Detect which cell encompasses the target text, then output its (x, y) center coordinate. 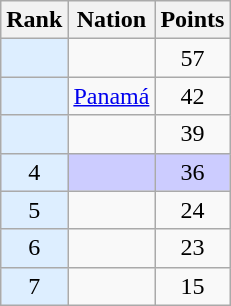
Rank (34, 20)
6 (34, 248)
24 (192, 210)
36 (192, 172)
4 (34, 172)
Points (192, 20)
Nation (112, 20)
42 (192, 96)
15 (192, 286)
Panamá (112, 96)
23 (192, 248)
7 (34, 286)
5 (34, 210)
57 (192, 58)
39 (192, 134)
